Find where the given text appears and provide that cell's center as (x, y) coordinate. 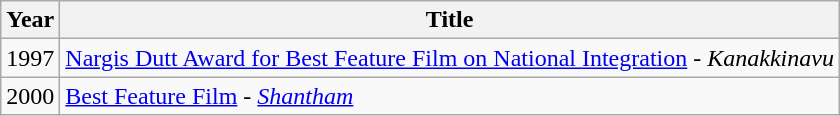
Best Feature Film - Shantham (450, 96)
2000 (30, 96)
Year (30, 20)
Nargis Dutt Award for Best Feature Film on National Integration - Kanakkinavu (450, 58)
1997 (30, 58)
Title (450, 20)
